Find where the given text appears and provide that cell's center as [x, y] coordinate. 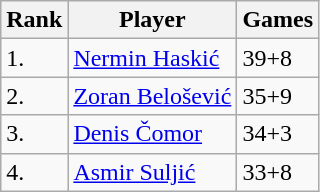
Denis Čomor [152, 134]
4. [34, 172]
2. [34, 96]
3. [34, 134]
1. [34, 58]
Nermin Haskić [152, 58]
34+3 [278, 134]
35+9 [278, 96]
Games [278, 20]
33+8 [278, 172]
Asmir Suljić [152, 172]
Zoran Belošević [152, 96]
Rank [34, 20]
39+8 [278, 58]
Player [152, 20]
